From the cell containing the given text, extract its center point as [x, y] coordinate. 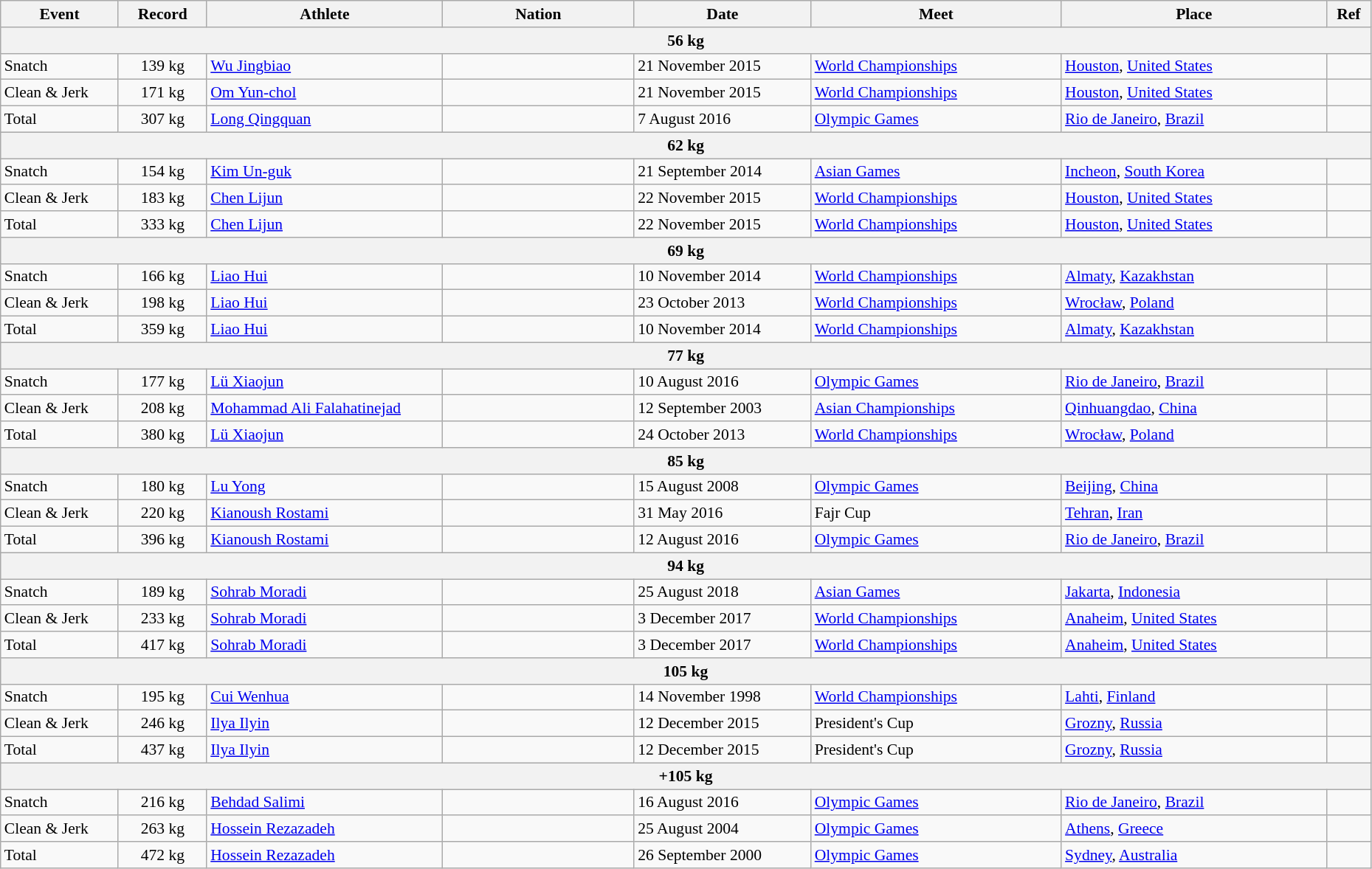
14 November 1998 [723, 697]
180 kg [162, 487]
Kim Un-guk [325, 172]
94 kg [686, 566]
25 August 2004 [723, 829]
105 kg [686, 671]
Ref [1348, 14]
Event [60, 14]
Lahti, Finland [1194, 697]
380 kg [162, 434]
139 kg [162, 66]
263 kg [162, 829]
Fajr Cup [936, 513]
233 kg [162, 619]
Incheon, South Korea [1194, 172]
216 kg [162, 803]
166 kg [162, 277]
246 kg [162, 724]
15 August 2008 [723, 487]
Behdad Salimi [325, 803]
208 kg [162, 409]
Jakarta, Indonesia [1194, 592]
12 September 2003 [723, 409]
21 September 2014 [723, 172]
24 October 2013 [723, 434]
Sydney, Australia [1194, 855]
Lu Yong [325, 487]
85 kg [686, 461]
183 kg [162, 198]
Record [162, 14]
472 kg [162, 855]
Date [723, 14]
Tehran, Iran [1194, 513]
69 kg [686, 251]
77 kg [686, 356]
Asian Championships [936, 409]
Qinhuangdao, China [1194, 409]
Wu Jingbiao [325, 66]
Mohammad Ali Falahatinejad [325, 409]
396 kg [162, 540]
Athens, Greece [1194, 829]
+105 kg [686, 776]
62 kg [686, 145]
56 kg [686, 41]
220 kg [162, 513]
189 kg [162, 592]
10 August 2016 [723, 382]
Athlete [325, 14]
177 kg [162, 382]
Beijing, China [1194, 487]
333 kg [162, 224]
Meet [936, 14]
12 August 2016 [723, 540]
31 May 2016 [723, 513]
359 kg [162, 330]
417 kg [162, 645]
307 kg [162, 120]
171 kg [162, 93]
Om Yun-chol [325, 93]
16 August 2016 [723, 803]
195 kg [162, 697]
Place [1194, 14]
7 August 2016 [723, 120]
437 kg [162, 750]
25 August 2018 [723, 592]
26 September 2000 [723, 855]
Long Qingquan [325, 120]
154 kg [162, 172]
23 October 2013 [723, 303]
198 kg [162, 303]
Nation [539, 14]
Cui Wenhua [325, 697]
